Pinpoint the cell where the given text exists, returning its [x, y] midpoint coordinate. 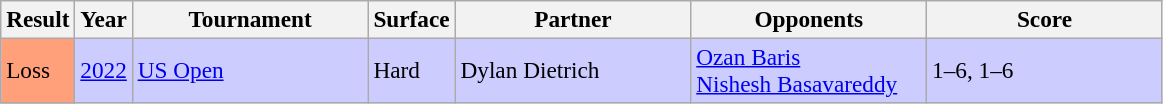
Score [1045, 19]
Surface [412, 19]
US Open [250, 70]
1–6, 1–6 [1045, 70]
Tournament [250, 19]
Hard [412, 70]
Dylan Dietrich [573, 70]
Loss [38, 70]
Ozan Baris Nishesh Basavareddy [809, 70]
Result [38, 19]
Opponents [809, 19]
Partner [573, 19]
2022 [104, 70]
Year [104, 19]
